For the text-containing cell, return its midpoint in (x, y) coordinate format. 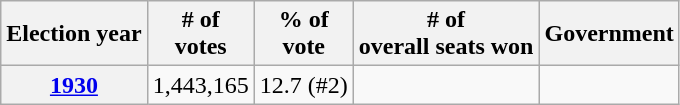
# ofvotes (200, 34)
% ofvote (304, 34)
12.7 (#2) (304, 85)
# ofoverall seats won (446, 34)
1,443,165 (200, 85)
Election year (74, 34)
1930 (74, 85)
Government (609, 34)
